For the text-containing cell, return its midpoint in [x, y] coordinate format. 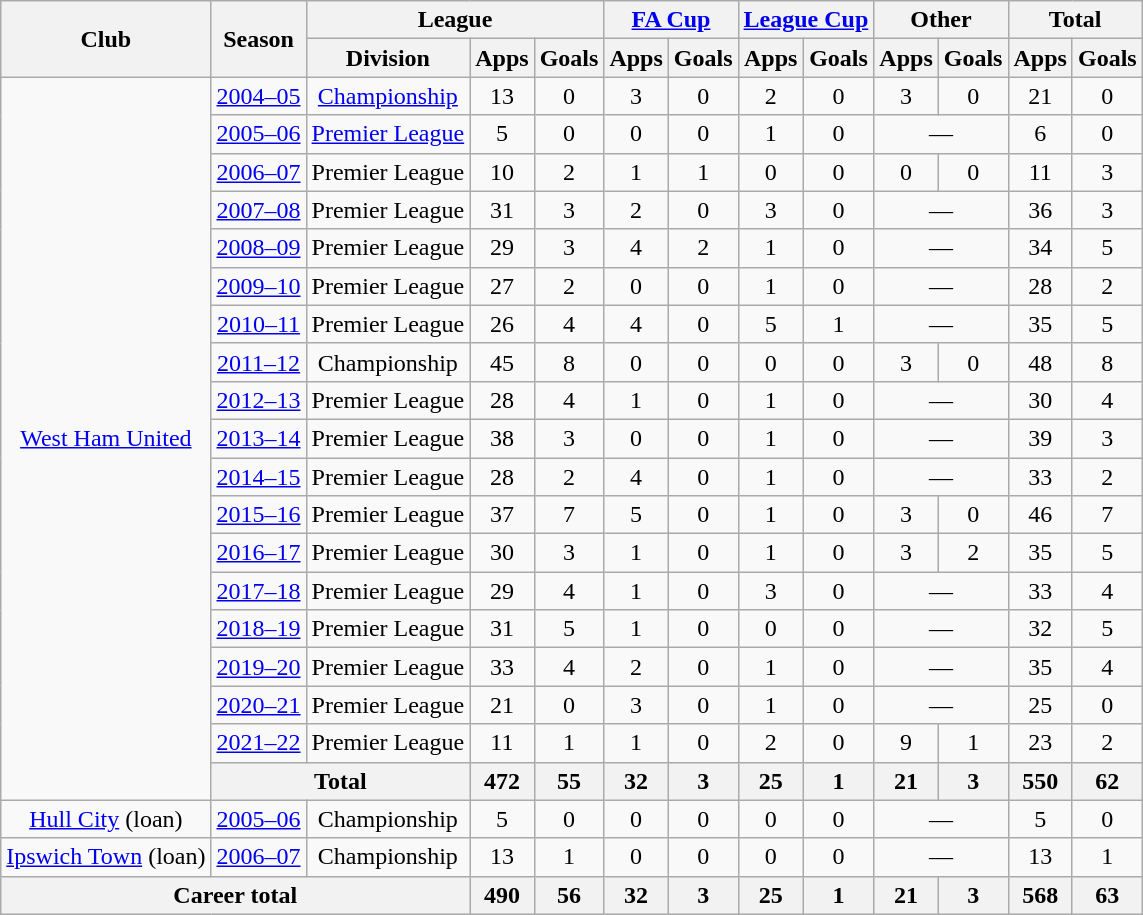
2012–13 [258, 400]
2011–12 [258, 362]
2018–19 [258, 629]
27 [502, 286]
550 [1040, 781]
Other [941, 20]
490 [502, 895]
2016–17 [258, 553]
26 [502, 324]
10 [502, 172]
League Cup [806, 20]
Division [388, 58]
2015–16 [258, 515]
39 [1040, 438]
2009–10 [258, 286]
9 [906, 743]
2013–14 [258, 438]
36 [1040, 210]
Club [106, 39]
2007–08 [258, 210]
45 [502, 362]
23 [1040, 743]
568 [1040, 895]
46 [1040, 515]
Season [258, 39]
Ipswich Town (loan) [106, 857]
2014–15 [258, 477]
2021–22 [258, 743]
6 [1040, 134]
2008–09 [258, 248]
56 [569, 895]
38 [502, 438]
Career total [236, 895]
48 [1040, 362]
37 [502, 515]
FA Cup [671, 20]
63 [1107, 895]
League [455, 20]
55 [569, 781]
34 [1040, 248]
Hull City (loan) [106, 819]
2019–20 [258, 667]
2020–21 [258, 705]
2017–18 [258, 591]
2010–11 [258, 324]
West Ham United [106, 438]
472 [502, 781]
2004–05 [258, 96]
62 [1107, 781]
